Identify which cell holds the provided text, then report its (x, y) central coordinate. 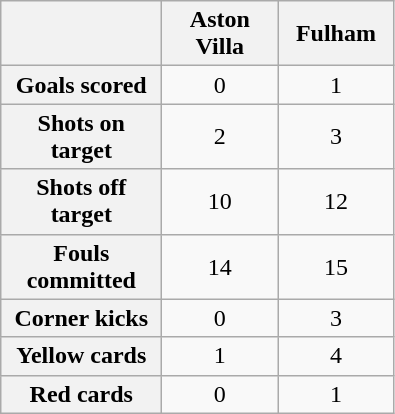
Shots off target (82, 202)
Goals scored (82, 85)
12 (336, 202)
10 (220, 202)
14 (220, 266)
Fouls committed (82, 266)
Corner kicks (82, 318)
Yellow cards (82, 356)
Shots on target (82, 136)
4 (336, 356)
Aston Villa (220, 34)
15 (336, 266)
Red cards (82, 394)
2 (220, 136)
Fulham (336, 34)
